Locate the cell with the specified text and output its (x, y) center coordinate. 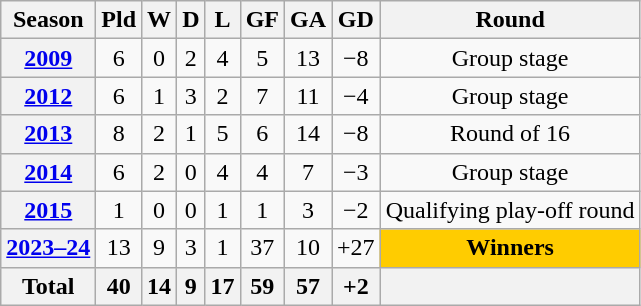
Qualifying play-off round (510, 210)
Total (48, 286)
57 (308, 286)
11 (308, 96)
Pld (119, 20)
−2 (356, 210)
2015 (48, 210)
W (160, 20)
Winners (510, 248)
59 (262, 286)
37 (262, 248)
+2 (356, 286)
40 (119, 286)
GD (356, 20)
8 (119, 134)
Round of 16 (510, 134)
L (222, 20)
GA (308, 20)
2009 (48, 58)
17 (222, 286)
2014 (48, 172)
−3 (356, 172)
10 (308, 248)
2023–24 (48, 248)
+27 (356, 248)
GF (262, 20)
Season (48, 20)
−4 (356, 96)
D (191, 20)
2013 (48, 134)
2012 (48, 96)
Round (510, 20)
